Detect which cell encompasses the target text, then output its [x, y] center coordinate. 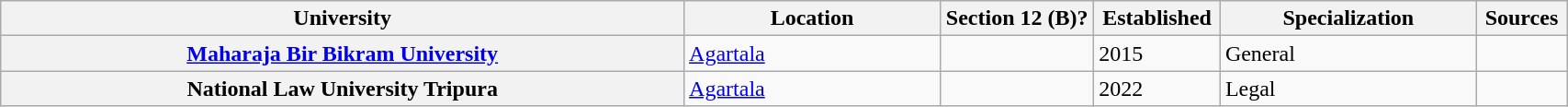
Specialization [1348, 18]
Sources [1521, 18]
University [343, 18]
2015 [1157, 53]
Legal [1348, 89]
2022 [1157, 89]
General [1348, 53]
Section 12 (B)? [1016, 18]
Location [812, 18]
Maharaja Bir Bikram University [343, 53]
National Law University Tripura [343, 89]
Established [1157, 18]
